Provide the [X, Y] coordinate of the cell's center where the given text is located.  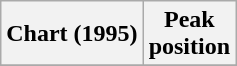
Peakposition [189, 34]
Chart (1995) [72, 34]
